Output the [X, Y] coordinate of the center of the cell containing the given text.  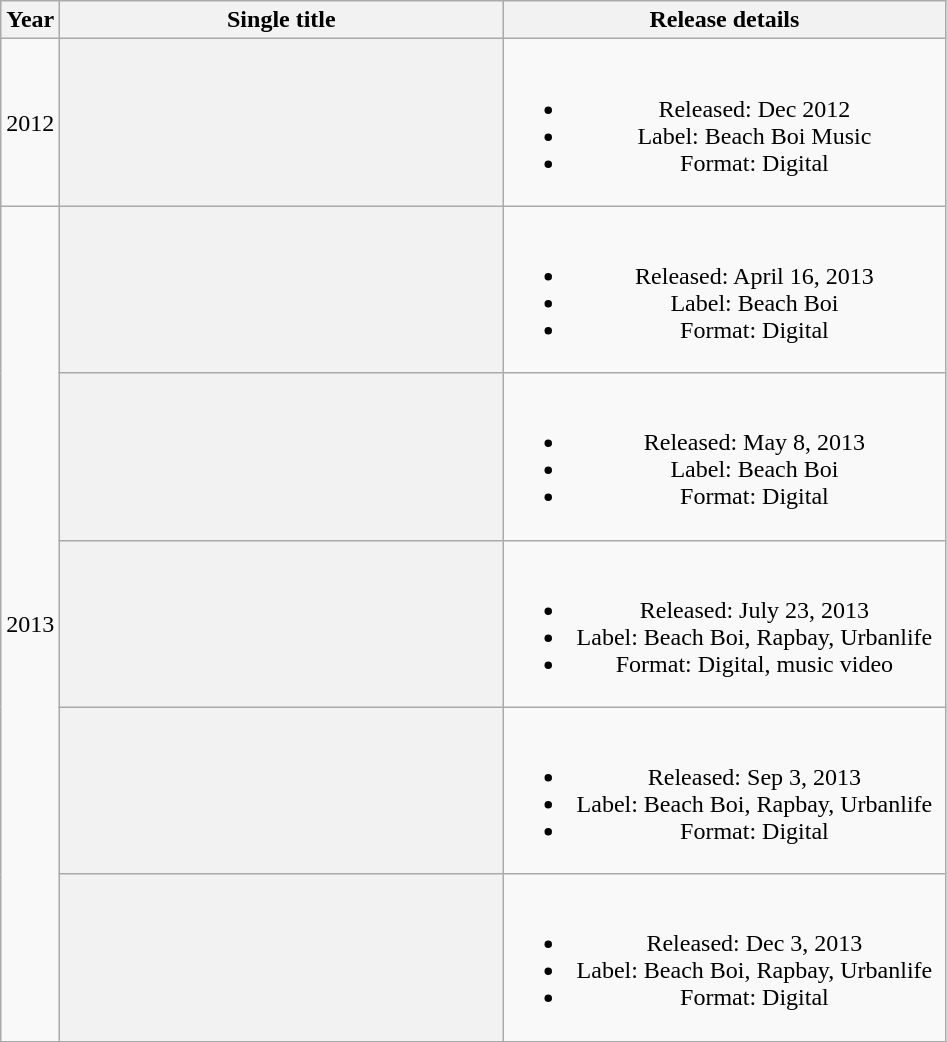
Single title [282, 20]
Released: May 8, 2013Label: Beach BoiFormat: Digital [724, 456]
Release details [724, 20]
2013 [30, 624]
Released: Sep 3, 2013Label: Beach Boi, Rapbay, UrbanlifeFormat: Digital [724, 790]
Year [30, 20]
Released: Dec 2012Label: Beach Boi MusicFormat: Digital [724, 122]
2012 [30, 122]
Released: Dec 3, 2013Label: Beach Boi, Rapbay, UrbanlifeFormat: Digital [724, 958]
Released: July 23, 2013Label: Beach Boi, Rapbay, UrbanlifeFormat: Digital, music video [724, 624]
Released: April 16, 2013Label: Beach BoiFormat: Digital [724, 290]
